Output the [X, Y] coordinate of the center of the cell containing the given text.  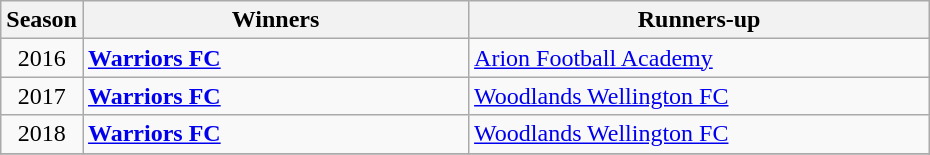
2016 [42, 58]
Arion Football Academy [700, 58]
2017 [42, 96]
Runners-up [700, 20]
Winners [275, 20]
2018 [42, 134]
Season [42, 20]
